Pinpoint the cell where the given text exists, returning its (x, y) midpoint coordinate. 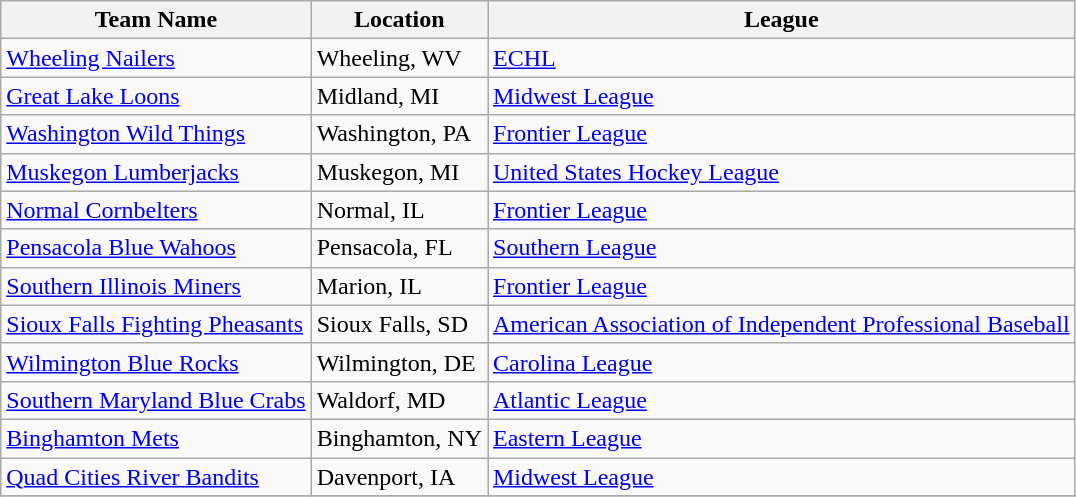
Washington, PA (399, 134)
Binghamton Mets (156, 438)
Wilmington, DE (399, 362)
Southern Illinois Miners (156, 286)
Wheeling Nailers (156, 58)
Waldorf, MD (399, 400)
Muskegon, MI (399, 172)
Normal Cornbelters (156, 210)
Muskegon Lumberjacks (156, 172)
Marion, IL (399, 286)
Southern League (782, 248)
Normal, IL (399, 210)
Quad Cities River Bandits (156, 477)
Sioux Falls Fighting Pheasants (156, 324)
Pensacola, FL (399, 248)
Great Lake Loons (156, 96)
Eastern League (782, 438)
Team Name (156, 20)
Wheeling, WV (399, 58)
American Association of Independent Professional Baseball (782, 324)
Southern Maryland Blue Crabs (156, 400)
Midland, MI (399, 96)
Washington Wild Things (156, 134)
ECHL (782, 58)
League (782, 20)
Binghamton, NY (399, 438)
Atlantic League (782, 400)
Pensacola Blue Wahoos (156, 248)
Davenport, IA (399, 477)
Sioux Falls, SD (399, 324)
Location (399, 20)
Wilmington Blue Rocks (156, 362)
Carolina League (782, 362)
United States Hockey League (782, 172)
